Locate the cell with the specified text and output its [x, y] center coordinate. 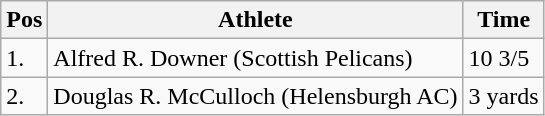
Alfred R. Downer (Scottish Pelicans) [256, 58]
Pos [24, 20]
Time [504, 20]
10 3/5 [504, 58]
3 yards [504, 96]
1. [24, 58]
2. [24, 96]
Douglas R. McCulloch (Helensburgh AC) [256, 96]
Athlete [256, 20]
